Search for the cell housing the specified text and yield its (x, y) center coordinate. 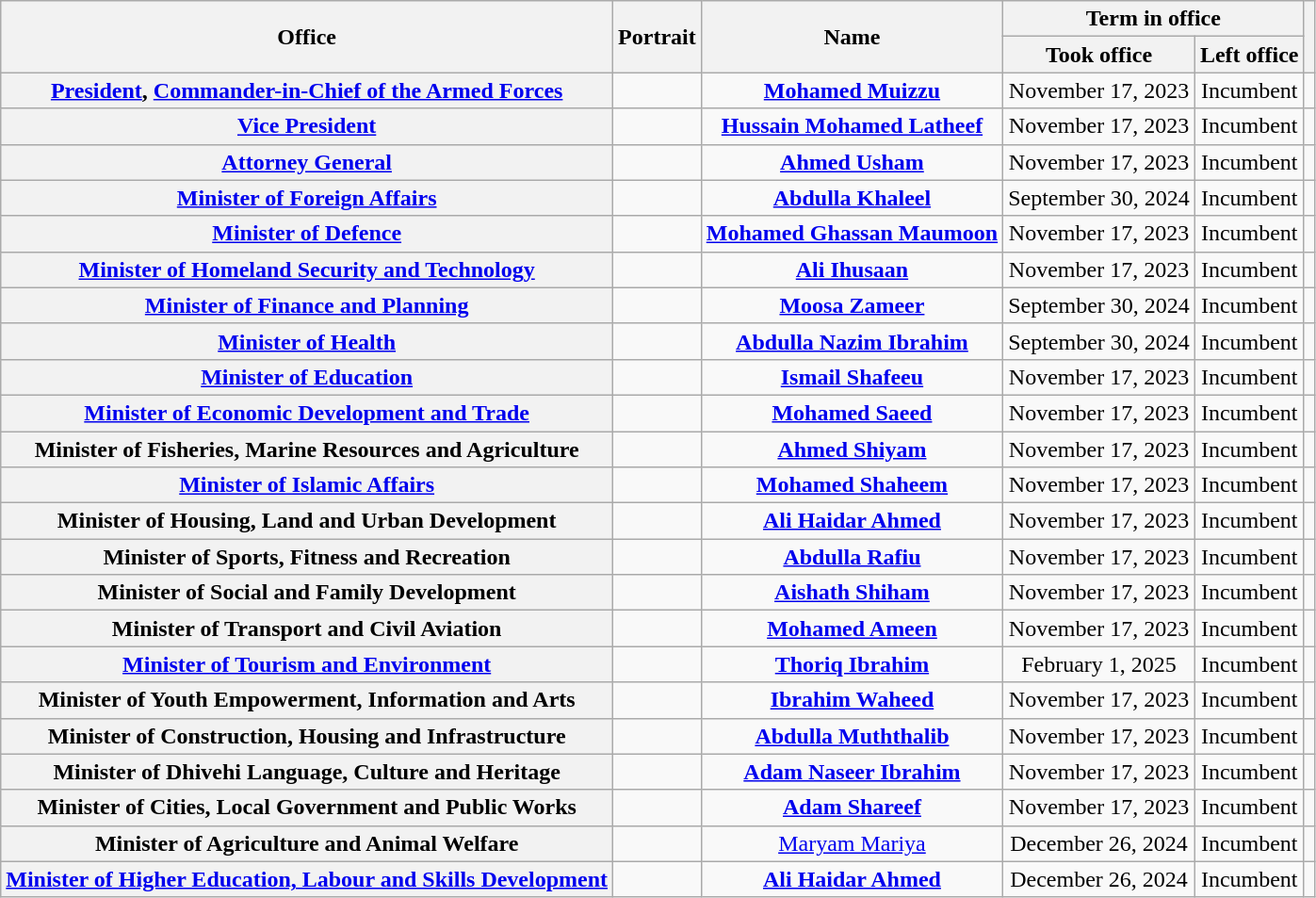
Minister of Social and Family Development (307, 593)
Mohamed Ameen (852, 629)
Ali Ihusaan (852, 269)
Minister of Education (307, 377)
Abdulla Nazim Ibrahim (852, 341)
Minister of Finance and Planning (307, 305)
Minister of Homeland Security and Technology (307, 269)
Portrait (658, 37)
Abdulla Khaleel (852, 198)
Minister of Higher Education, Labour and Skills Development (307, 879)
Minister of Transport and Civil Aviation (307, 629)
Abdulla Muththalib (852, 736)
Minister of Youth Empowerment, Information and Arts (307, 700)
Ahmed Shiyam (852, 449)
Ahmed Usham (852, 162)
Minister of Economic Development and Trade (307, 413)
Left office (1249, 55)
Mohamed Muizzu (852, 90)
Minister of Cities, Local Government and Public Works (307, 808)
Minister of Construction, Housing and Infrastructure (307, 736)
Minister of Fisheries, Marine Resources and Agriculture (307, 449)
Ibrahim Waheed (852, 700)
President, Commander-in-Chief of the Armed Forces (307, 90)
Mohamed Ghassan Maumoon (852, 234)
Mohamed Saeed (852, 413)
Name (852, 37)
Hussain Mohamed Latheef (852, 126)
Minister of Islamic Affairs (307, 485)
Maryam Mariya (852, 843)
Minister of Health (307, 341)
Adam Shareef (852, 808)
Minister of Defence (307, 234)
Mohamed Shaheem (852, 485)
Abdulla Rafiu (852, 557)
Minister of Tourism and Environment (307, 664)
Office (307, 37)
Term in office (1153, 19)
Took office (1099, 55)
Minister of Foreign Affairs (307, 198)
February 1, 2025 (1099, 664)
Thoriq Ibrahim (852, 664)
Minister of Dhivehi Language, Culture and Heritage (307, 772)
Minister of Agriculture and Animal Welfare (307, 843)
Vice President (307, 126)
Moosa Zameer (852, 305)
Minister of Sports, Fitness and Recreation (307, 557)
Minister of Housing, Land and Urban Development (307, 521)
Attorney General (307, 162)
Aishath Shiham (852, 593)
Adam Naseer Ibrahim (852, 772)
Ismail Shafeeu (852, 377)
